From the cell containing the given text, extract its center point as [x, y] coordinate. 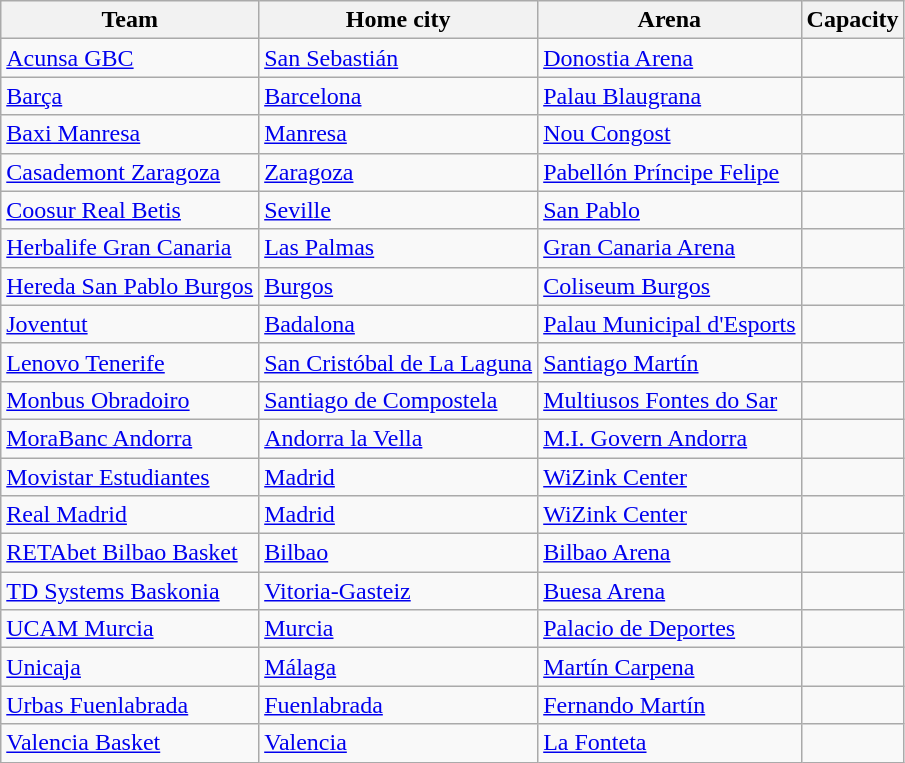
Urbas Fuenlabrada [130, 705]
Joventut [130, 324]
Arena [670, 20]
MoraBanc Andorra [130, 438]
Donostia Arena [670, 58]
San Sebastián [398, 58]
Barcelona [398, 96]
Las Palmas [398, 248]
Zaragoza [398, 172]
Burgos [398, 286]
Lenovo Tenerife [130, 362]
Herbalife Gran Canaria [130, 248]
Palau Municipal d'Esports [670, 324]
Home city [398, 20]
Valencia Basket [130, 743]
Multiusos Fontes do Sar [670, 400]
Gran Canaria Arena [670, 248]
Bilbao [398, 553]
Manresa [398, 134]
TD Systems Baskonia [130, 591]
RETAbet Bilbao Basket [130, 553]
Vitoria-Gasteiz [398, 591]
Palau Blaugrana [670, 96]
Bilbao Arena [670, 553]
Unicaja [130, 667]
Buesa Arena [670, 591]
Seville [398, 210]
Santiago Martín [670, 362]
Monbus Obradoiro [130, 400]
Fuenlabrada [398, 705]
Valencia [398, 743]
Acunsa GBC [130, 58]
Andorra la Vella [398, 438]
Pabellón Príncipe Felipe [670, 172]
M.I. Govern Andorra [670, 438]
UCAM Murcia [130, 629]
Barça [130, 96]
La Fonteta [670, 743]
Real Madrid [130, 515]
San Cristóbal de La Laguna [398, 362]
Baxi Manresa [130, 134]
Team [130, 20]
Nou Congost [670, 134]
Santiago de Compostela [398, 400]
Hereda San Pablo Burgos [130, 286]
Palacio de Deportes [670, 629]
Coosur Real Betis [130, 210]
Capacity [852, 20]
Murcia [398, 629]
Badalona [398, 324]
Movistar Estudiantes [130, 477]
Fernando Martín [670, 705]
Martín Carpena [670, 667]
Málaga [398, 667]
Casademont Zaragoza [130, 172]
Coliseum Burgos [670, 286]
San Pablo [670, 210]
